Provide the [X, Y] coordinate of the cell's center where the given text is located.  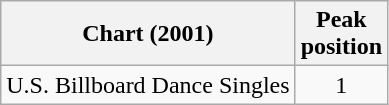
Peakposition [341, 34]
U.S. Billboard Dance Singles [148, 85]
1 [341, 85]
Chart (2001) [148, 34]
